Output the (X, Y) coordinate of the center of the cell containing the given text.  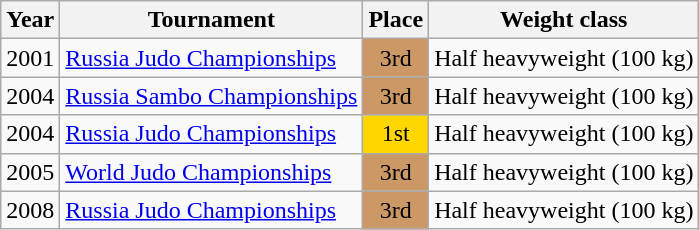
Weight class (564, 20)
2005 (30, 172)
Year (30, 20)
Tournament (212, 20)
1st (396, 134)
World Judo Championships (212, 172)
Place (396, 20)
Russia Sambo Championships (212, 96)
2008 (30, 210)
2001 (30, 58)
